From the cell containing the given text, extract its center point as (x, y) coordinate. 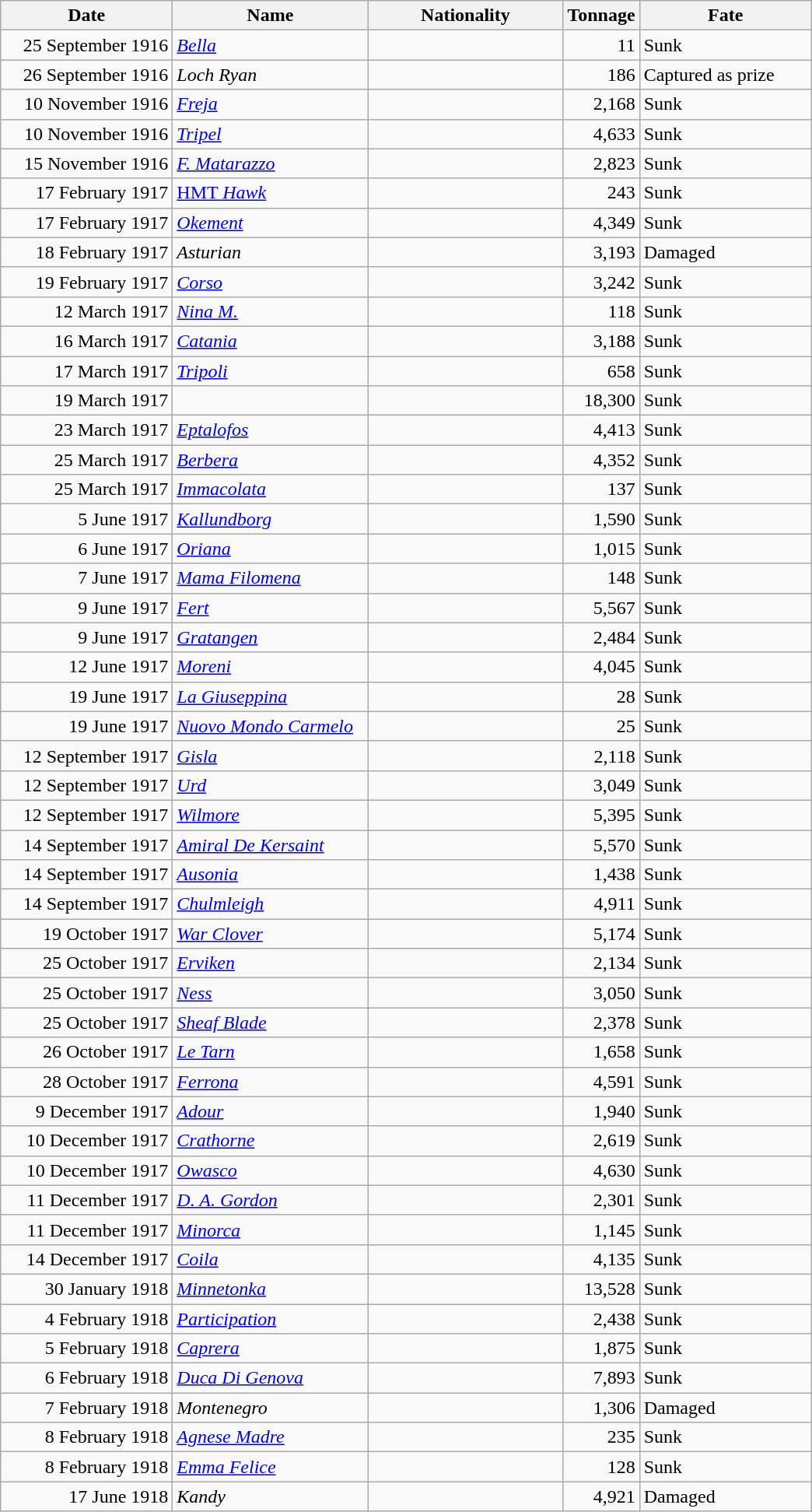
5,567 (601, 608)
7 June 1917 (87, 578)
Wilmore (271, 815)
1,015 (601, 549)
Immacolata (271, 489)
Tonnage (601, 16)
Catania (271, 341)
Gisla (271, 756)
3,049 (601, 785)
Moreni (271, 667)
7,893 (601, 1378)
Freja (271, 104)
4,135 (601, 1259)
Crathorne (271, 1141)
1,658 (601, 1052)
16 March 1917 (87, 341)
HMT Hawk (271, 193)
2,823 (601, 163)
Bella (271, 45)
Nuovo Mondo Carmelo (271, 726)
7 February 1918 (87, 1408)
Tripoli (271, 371)
Nina M. (271, 311)
186 (601, 75)
12 June 1917 (87, 667)
Fate (725, 16)
Montenegro (271, 1408)
118 (601, 311)
6 June 1917 (87, 549)
4,413 (601, 430)
Ferrona (271, 1082)
2,438 (601, 1319)
Loch Ryan (271, 75)
5 February 1918 (87, 1349)
4,633 (601, 134)
4,045 (601, 667)
Ausonia (271, 875)
Captured as prize (725, 75)
13,528 (601, 1289)
148 (601, 578)
Participation (271, 1319)
Mama Filomena (271, 578)
4,352 (601, 460)
4,591 (601, 1082)
19 February 1917 (87, 282)
D. A. Gordon (271, 1200)
1,590 (601, 519)
2,134 (601, 963)
235 (601, 1437)
Asturian (271, 252)
25 (601, 726)
19 October 1917 (87, 934)
1,145 (601, 1230)
5,174 (601, 934)
128 (601, 1467)
Minnetonka (271, 1289)
2,301 (601, 1200)
Name (271, 16)
14 December 1917 (87, 1259)
6 February 1918 (87, 1378)
Fert (271, 608)
Kandy (271, 1496)
Emma Felice (271, 1467)
2,619 (601, 1141)
Coila (271, 1259)
1,940 (601, 1111)
19 March 1917 (87, 401)
La Giuseppina (271, 696)
5 June 1917 (87, 519)
Ness (271, 993)
17 June 1918 (87, 1496)
4 February 1918 (87, 1319)
30 January 1918 (87, 1289)
3,242 (601, 282)
2,378 (601, 1023)
Duca Di Genova (271, 1378)
2,484 (601, 637)
3,188 (601, 341)
1,306 (601, 1408)
658 (601, 371)
9 December 1917 (87, 1111)
1,875 (601, 1349)
5,395 (601, 815)
Owasco (271, 1170)
Minorca (271, 1230)
18,300 (601, 401)
Le Tarn (271, 1052)
Sheaf Blade (271, 1023)
Eptalofos (271, 430)
War Clover (271, 934)
Nationality (465, 16)
Gratangen (271, 637)
Agnese Madre (271, 1437)
18 February 1917 (87, 252)
Adour (271, 1111)
26 October 1917 (87, 1052)
25 September 1916 (87, 45)
Amiral De Kersaint (271, 844)
1,438 (601, 875)
Erviken (271, 963)
4,349 (601, 223)
3,050 (601, 993)
Oriana (271, 549)
5,570 (601, 844)
28 October 1917 (87, 1082)
Okement (271, 223)
4,911 (601, 904)
28 (601, 696)
3,193 (601, 252)
Corso (271, 282)
Kallundborg (271, 519)
Tripel (271, 134)
Caprera (271, 1349)
23 March 1917 (87, 430)
Urd (271, 785)
Date (87, 16)
15 November 1916 (87, 163)
17 March 1917 (87, 371)
Chulmleigh (271, 904)
4,921 (601, 1496)
2,168 (601, 104)
26 September 1916 (87, 75)
Berbera (271, 460)
137 (601, 489)
12 March 1917 (87, 311)
243 (601, 193)
F. Matarazzo (271, 163)
4,630 (601, 1170)
2,118 (601, 756)
11 (601, 45)
